Return the (X, Y) coordinate for the center point of the cell that contains the specified text.  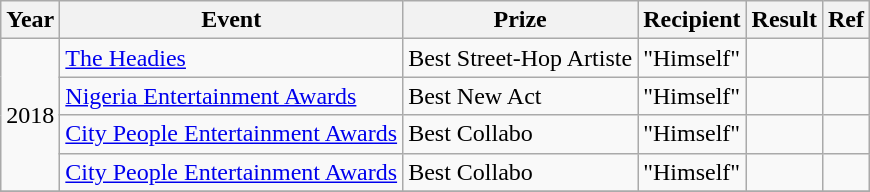
Best New Act (520, 96)
The Headies (232, 58)
Event (232, 20)
Result (784, 20)
Ref (846, 20)
Nigeria Entertainment Awards (232, 96)
Year (30, 20)
Best Street-Hop Artiste (520, 58)
Prize (520, 20)
Recipient (692, 20)
2018 (30, 115)
